Locate the cell with the specified text and output its [X, Y] center coordinate. 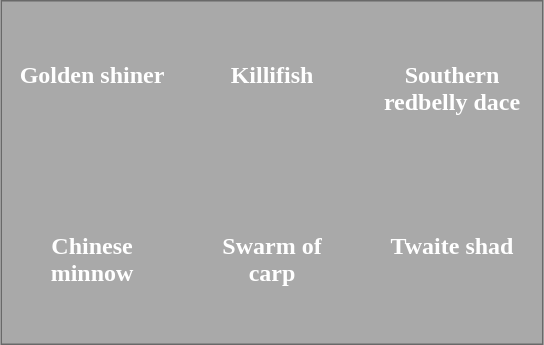
Killifish [272, 109]
Swarm of carp [272, 281]
Golden shiner [92, 109]
Twaite shad [452, 281]
Chinese minnow [92, 281]
Southern redbelly dace [452, 109]
